Return [X, Y] of the center of cell containing provided text 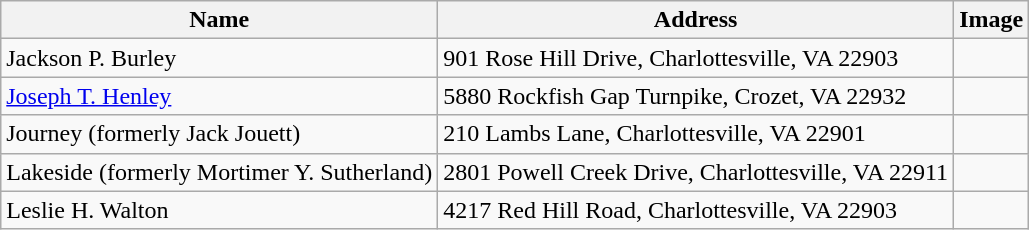
Image [992, 20]
5880 Rockfish Gap Turnpike, Crozet, VA 22932 [696, 96]
Lakeside (formerly Mortimer Y. Sutherland) [220, 172]
210 Lambs Lane, Charlottesville, VA 22901 [696, 134]
901 Rose Hill Drive, Charlottesville, VA 22903 [696, 58]
Joseph T. Henley [220, 96]
2801 Powell Creek Drive, Charlottesville, VA 22911 [696, 172]
Leslie H. Walton [220, 210]
Address [696, 20]
Jackson P. Burley [220, 58]
Journey (formerly Jack Jouett) [220, 134]
Name [220, 20]
4217 Red Hill Road, Charlottesville, VA 22903 [696, 210]
